Provide the [X, Y] coordinate of the cell's center where the given text is located.  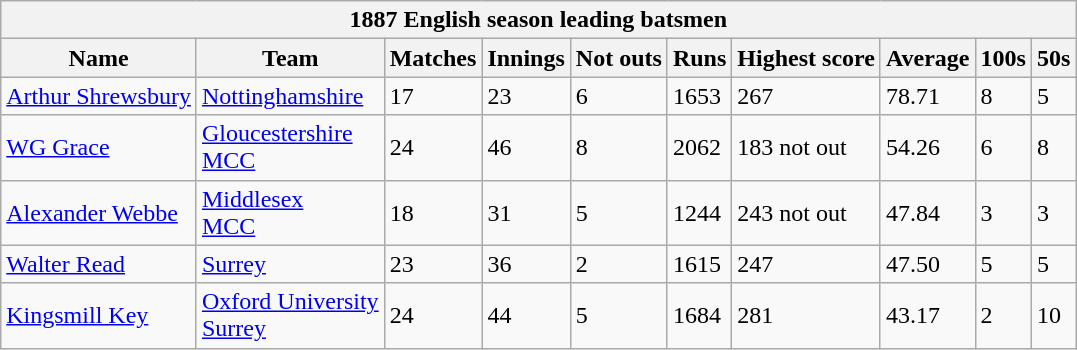
1684 [699, 316]
Nottinghamshire [290, 96]
Matches [433, 58]
Walter Read [99, 264]
31 [526, 212]
MiddlesexMCC [290, 212]
1244 [699, 212]
247 [806, 264]
1887 English season leading batsmen [538, 20]
78.71 [928, 96]
50s [1053, 58]
1615 [699, 264]
267 [806, 96]
47.50 [928, 264]
43.17 [928, 316]
Team [290, 58]
Not outs [618, 58]
2062 [699, 148]
17 [433, 96]
Alexander Webbe [99, 212]
100s [1003, 58]
Runs [699, 58]
Highest score [806, 58]
Name [99, 58]
Average [928, 58]
10 [1053, 316]
GloucestershireMCC [290, 148]
Arthur Shrewsbury [99, 96]
Kingsmill Key [99, 316]
1653 [699, 96]
281 [806, 316]
54.26 [928, 148]
243 not out [806, 212]
Innings [526, 58]
44 [526, 316]
WG Grace [99, 148]
183 not out [806, 148]
18 [433, 212]
46 [526, 148]
47.84 [928, 212]
36 [526, 264]
Surrey [290, 264]
Oxford UniversitySurrey [290, 316]
